Capture the cell that displays the provided text and extract its [x, y] central coordinate. 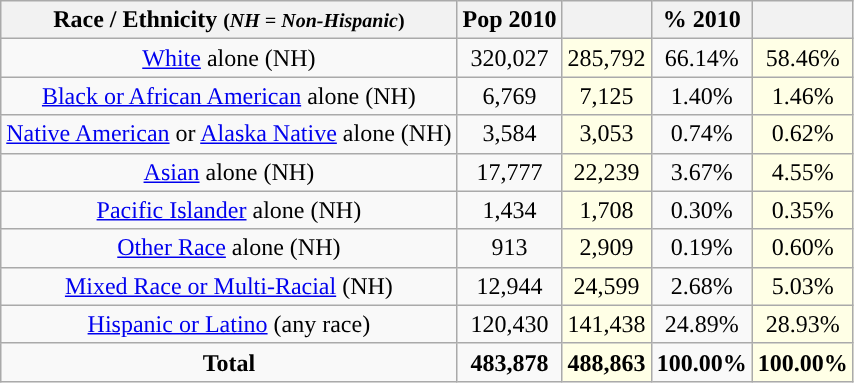
483,878 [510, 362]
2,909 [606, 248]
913 [510, 248]
5.03% [802, 286]
120,430 [510, 324]
Total [229, 362]
141,438 [606, 324]
24,599 [606, 286]
Pacific Islander alone (NH) [229, 210]
285,792 [606, 58]
12,944 [510, 286]
2.68% [702, 286]
66.14% [702, 58]
58.46% [802, 58]
320,027 [510, 58]
Mixed Race or Multi-Racial (NH) [229, 286]
0.19% [702, 248]
0.62% [802, 134]
Race / Ethnicity (NH = Non-Hispanic) [229, 20]
7,125 [606, 96]
22,239 [606, 172]
0.30% [702, 210]
Pop 2010 [510, 20]
Asian alone (NH) [229, 172]
1.46% [802, 96]
3,584 [510, 134]
4.55% [802, 172]
6,769 [510, 96]
White alone (NH) [229, 58]
0.60% [802, 248]
Black or African American alone (NH) [229, 96]
28.93% [802, 324]
1.40% [702, 96]
3.67% [702, 172]
Native American or Alaska Native alone (NH) [229, 134]
488,863 [606, 362]
0.35% [802, 210]
17,777 [510, 172]
3,053 [606, 134]
0.74% [702, 134]
% 2010 [702, 20]
1,434 [510, 210]
1,708 [606, 210]
Hispanic or Latino (any race) [229, 324]
24.89% [702, 324]
Other Race alone (NH) [229, 248]
